Locate the cell with the specified text and output its (X, Y) center coordinate. 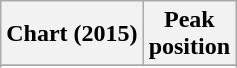
Chart (2015) (72, 34)
Peakposition (189, 34)
